For the text-containing cell, return its midpoint in [x, y] coordinate format. 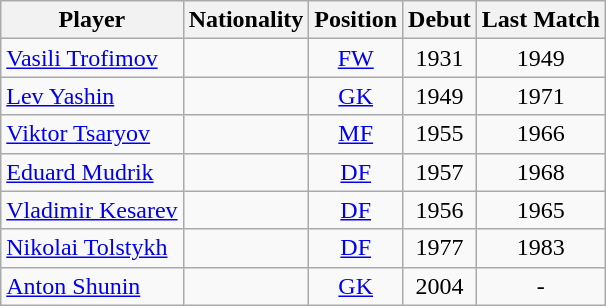
1965 [540, 210]
Nikolai Tolstykh [92, 248]
Viktor Tsaryov [92, 134]
Lev Yashin [92, 96]
1971 [540, 96]
Eduard Mudrik [92, 172]
1956 [440, 210]
MF [356, 134]
1957 [440, 172]
FW [356, 58]
Player [92, 20]
1968 [540, 172]
Last Match [540, 20]
1931 [440, 58]
2004 [440, 286]
Nationality [246, 20]
1983 [540, 248]
1966 [540, 134]
Vasili Trofimov [92, 58]
Anton Shunin [92, 286]
Vladimir Kesarev [92, 210]
Position [356, 20]
- [540, 286]
Debut [440, 20]
1977 [440, 248]
1955 [440, 134]
